Scan for the cell matching the given text and deliver its [x, y] coordinate at center. 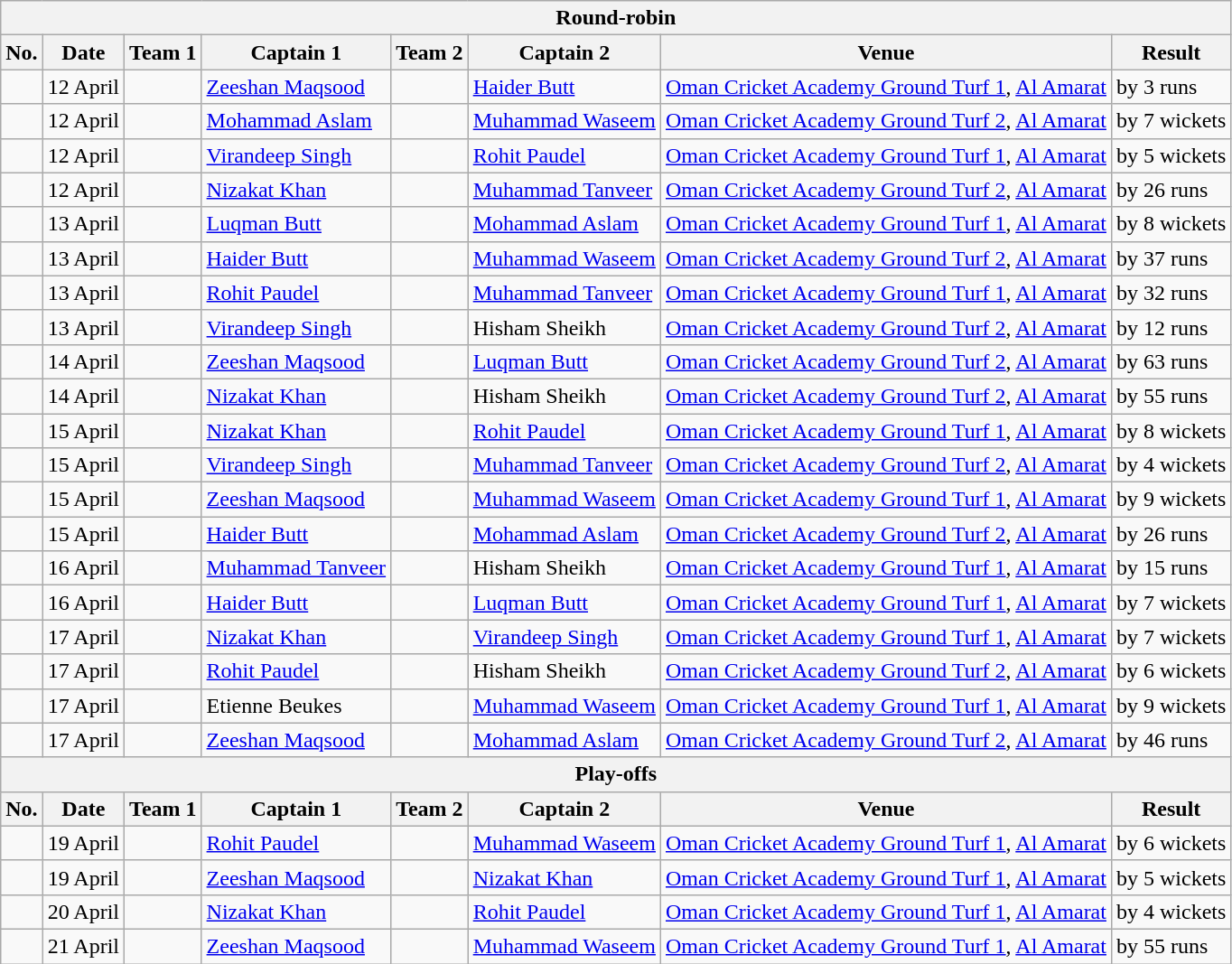
Play-offs [616, 774]
by 3 runs [1171, 87]
by 15 runs [1171, 568]
by 37 runs [1171, 258]
by 46 runs [1171, 740]
by 63 runs [1171, 361]
by 32 runs [1171, 293]
20 April [83, 912]
Round-robin [616, 18]
Etienne Beukes [296, 706]
21 April [83, 946]
by 12 runs [1171, 327]
